Return [x, y] of the center of cell containing provided text 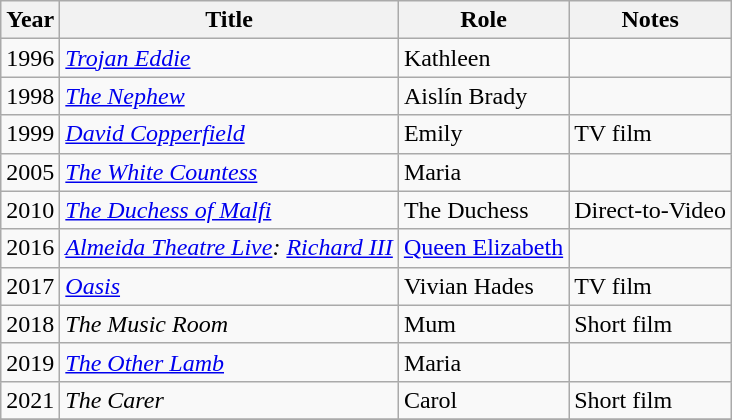
1999 [30, 134]
The Duchess [483, 210]
The Music Room [230, 324]
Oasis [230, 286]
Year [30, 20]
2016 [30, 248]
Carol [483, 400]
David Copperfield [230, 134]
The White Countess [230, 172]
2019 [30, 362]
The Duchess of Malfi [230, 210]
The Nephew [230, 96]
2021 [30, 400]
2005 [30, 172]
Mum [483, 324]
Notes [650, 20]
The Carer [230, 400]
1996 [30, 58]
Kathleen [483, 58]
Emily [483, 134]
Role [483, 20]
2010 [30, 210]
Title [230, 20]
2017 [30, 286]
Almeida Theatre Live: Richard III [230, 248]
2018 [30, 324]
1998 [30, 96]
The Other Lamb [230, 362]
Queen Elizabeth [483, 248]
Trojan Eddie [230, 58]
Vivian Hades [483, 286]
Aislín Brady [483, 96]
Direct-to-Video [650, 210]
